Locate the cell with the specified text and output its (x, y) center coordinate. 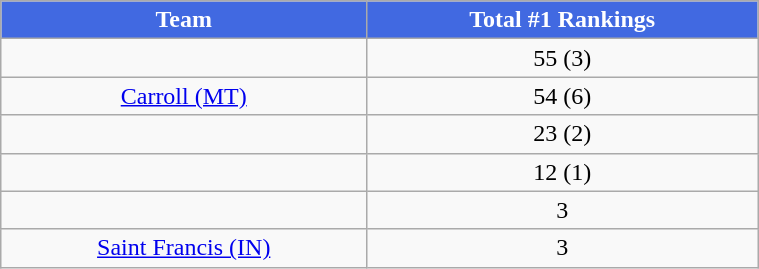
12 (1) (562, 172)
Carroll (MT) (184, 96)
Saint Francis (IN) (184, 248)
Team (184, 20)
55 (3) (562, 58)
54 (6) (562, 96)
Total #1 Rankings (562, 20)
23 (2) (562, 134)
